Output the (x, y) coordinate of the center of the cell containing the given text.  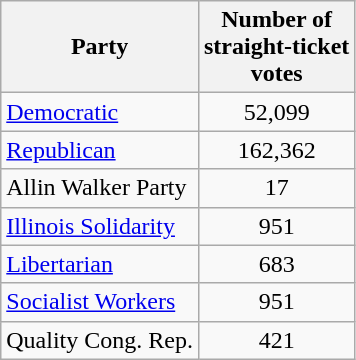
Republican (100, 150)
421 (276, 340)
Number ofstraight-ticketvotes (276, 47)
162,362 (276, 150)
Allin Walker Party (100, 188)
52,099 (276, 112)
Illinois Solidarity (100, 226)
17 (276, 188)
683 (276, 264)
Socialist Workers (100, 302)
Democratic (100, 112)
Party (100, 47)
Libertarian (100, 264)
Quality Cong. Rep. (100, 340)
